Output the [x, y] coordinate of the center of the cell containing the given text.  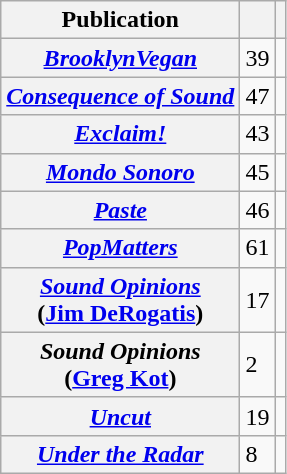
61 [258, 248]
Paste [120, 210]
Sound Opinions(Jim DeRogatis) [120, 300]
Sound Opinions(Greg Kot) [120, 364]
Uncut [120, 416]
17 [258, 300]
46 [258, 210]
BrooklynVegan [120, 58]
47 [258, 96]
19 [258, 416]
PopMatters [120, 248]
45 [258, 172]
39 [258, 58]
Publication [120, 20]
Consequence of Sound [120, 96]
Mondo Sonoro [120, 172]
Exclaim! [120, 134]
8 [258, 454]
2 [258, 364]
43 [258, 134]
Under the Radar [120, 454]
